Identify which cell holds the provided text, then report its (x, y) central coordinate. 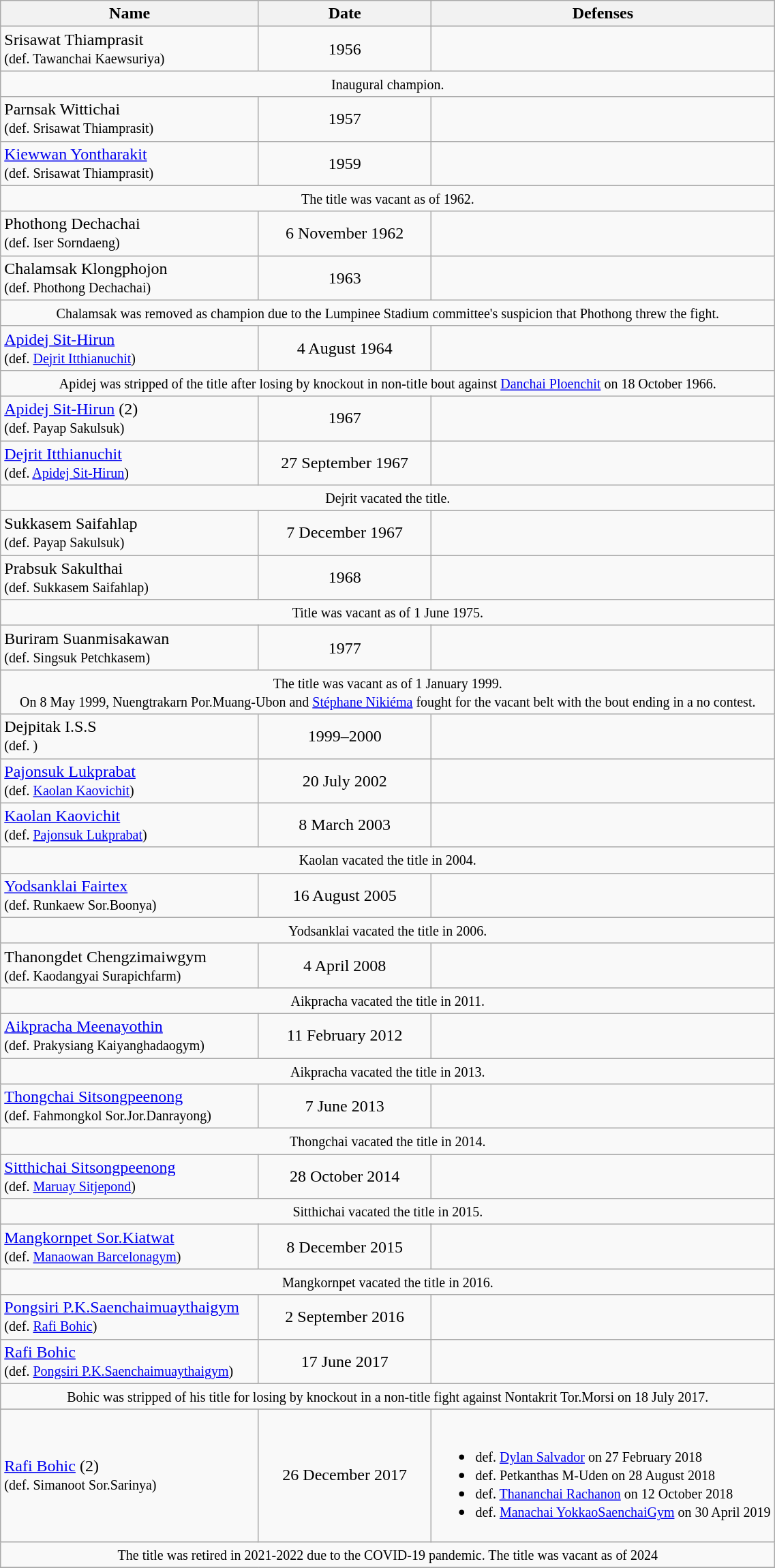
Kaolan Kaovichit (def. Pajonsuk Lukprabat) (130, 825)
1967 (344, 418)
Parnsak Wittichai (def. Srisawat Thiamprasit) (130, 119)
26 December 2017 (344, 1475)
8 March 2003 (344, 825)
28 October 2014 (344, 1176)
1999–2000 (344, 736)
20 July 2002 (344, 781)
1956 (344, 49)
Pajonsuk Lukprabat (def. Kaolan Kaovichit) (130, 781)
17 June 2017 (344, 1362)
Yodsanklai Fairtex (def. Runkaew Sor.Boonya) (130, 895)
Name (130, 14)
7 December 1967 (344, 533)
8 December 2015 (344, 1247)
6 November 1962 (344, 233)
Aikpracha vacated the title in 2011. (388, 1000)
Chalamsak Klongphojon(def. Phothong Dechachai) (130, 278)
Srisawat Thiamprasit (def. Tawanchai Kaewsuriya) (130, 49)
11 February 2012 (344, 1036)
Pongsiri P.K.Saenchaimuaythaigym (def. Rafi Bohic) (130, 1317)
Rafi Bohic (2)(def. Simanoot Sor.Sarinya) (130, 1475)
Thongchai Sitsongpeenong (def. Fahmongkol Sor.Jor.Danrayong) (130, 1107)
27 September 1967 (344, 462)
Title was vacant as of 1 June 1975. (388, 613)
4 April 2008 (344, 965)
Prabsuk Sakulthai (def. Sukkasem Saifahlap) (130, 578)
Phothong Dechachai(def. Iser Sorndaeng) (130, 233)
Dejrit vacated the title. (388, 498)
Dejpitak I.S.S (def. ) (130, 736)
Sukkasem Saifahlap (def. Payap Sakulsuk) (130, 533)
Sitthichai vacated the title in 2015. (388, 1212)
Apidej Sit-Hirun(def. Dejrit Itthianuchit) (130, 348)
1957 (344, 119)
Yodsanklai vacated the title in 2006. (388, 930)
Thanongdet Chengzimaiwgym (def. Kaodangyai Surapichfarm) (130, 965)
Chalamsak was removed as champion due to the Lumpinee Stadium committee's suspicion that Phothong threw the fight. (388, 313)
The title was vacant as of 1962. (388, 198)
Kiewwan Yontharakit (def. Srisawat Thiamprasit) (130, 164)
1963 (344, 278)
Inaugural champion. (388, 84)
Apidej was stripped of the title after losing by knockout in non-title bout against Danchai Ploenchit on 18 October 1966. (388, 383)
Bohic was stripped of his title for losing by knockout in a non-title fight against Nontakrit Tor.Morsi on 18 July 2017. (388, 1396)
4 August 1964 (344, 348)
Dejrit Itthianuchit (def. Apidej Sit-Hirun) (130, 462)
1977 (344, 647)
Sitthichai Sitsongpeenong (def. Maruay Sitjepond) (130, 1176)
7 June 2013 (344, 1107)
Rafi Bohic (def. Pongsiri P.K.Saenchaimuaythaigym) (130, 1362)
Buriram Suanmisakawan (def. Singsuk Petchkasem) (130, 647)
Apidej Sit-Hirun (2)(def. Payap Sakulsuk) (130, 418)
Mangkornpet Sor.Kiatwat (def. Manaowan Barcelonagym) (130, 1247)
Aikpracha vacated the title in 2013. (388, 1071)
Mangkornpet vacated the title in 2016. (388, 1282)
1968 (344, 578)
2 September 2016 (344, 1317)
Defenses (603, 14)
Date (344, 14)
The title was retired in 2021-2022 due to the COVID-19 pandemic. The title was vacant as of 2024 (388, 1554)
Kaolan vacated the title in 2004. (388, 860)
Thongchai vacated the title in 2014. (388, 1141)
Aikpracha Meenayothin (def. Prakysiang Kaiyanghadaogym) (130, 1036)
16 August 2005 (344, 895)
1959 (344, 164)
